Return (x, y) of the center of cell containing provided text 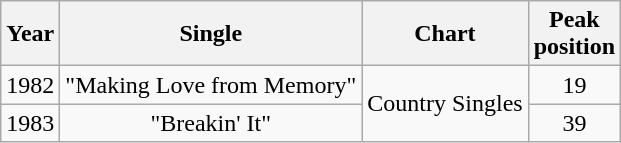
"Breakin' It" (211, 123)
Country Singles (445, 104)
19 (574, 85)
39 (574, 123)
Peakposition (574, 34)
1982 (30, 85)
Single (211, 34)
Year (30, 34)
Chart (445, 34)
1983 (30, 123)
"Making Love from Memory" (211, 85)
